Output the [X, Y] coordinate of the center of the cell containing the given text.  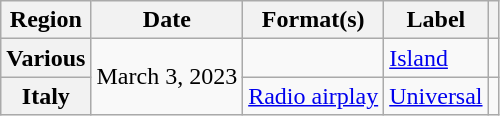
Region [46, 20]
Format(s) [314, 20]
Radio airplay [314, 96]
Various [46, 58]
March 3, 2023 [167, 77]
Italy [46, 96]
Universal [436, 96]
Date [167, 20]
Label [436, 20]
Island [436, 58]
